Output the (X, Y) coordinate of the center of the cell containing the given text.  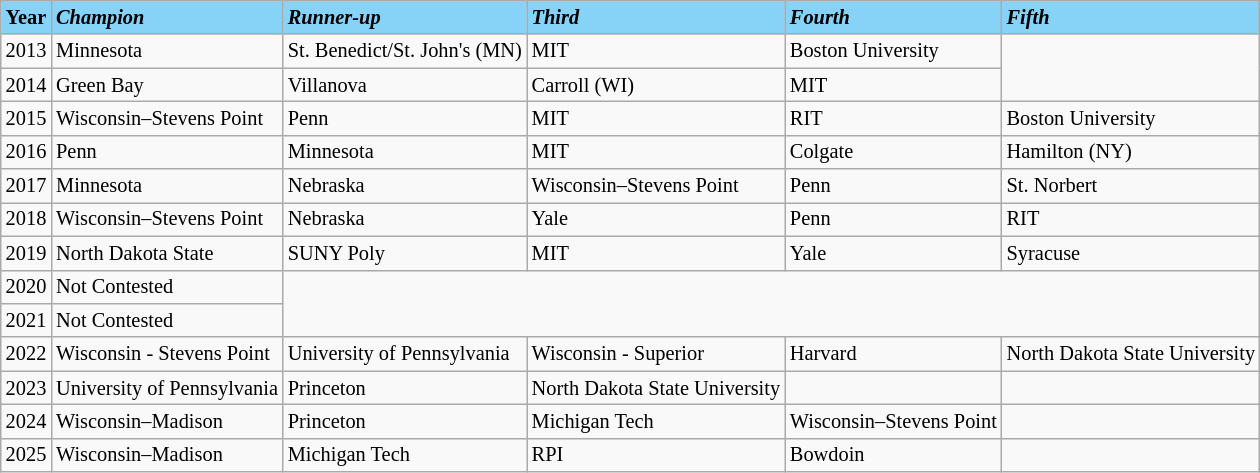
2019 (26, 253)
2013 (26, 51)
2017 (26, 186)
2021 (26, 320)
Green Bay (167, 85)
Wisconsin - Superior (656, 354)
RPI (656, 455)
Runner-up (405, 17)
2022 (26, 354)
Colgate (894, 152)
2016 (26, 152)
Syracuse (1131, 253)
Third (656, 17)
Carroll (WI) (656, 85)
2025 (26, 455)
Champion (167, 17)
2014 (26, 85)
2015 (26, 118)
St. Benedict/St. John's (MN) (405, 51)
Hamilton (NY) (1131, 152)
North Dakota State (167, 253)
2024 (26, 421)
Fifth (1131, 17)
Harvard (894, 354)
Year (26, 17)
2020 (26, 287)
Fourth (894, 17)
SUNY Poly (405, 253)
St. Norbert (1131, 186)
Villanova (405, 85)
2023 (26, 388)
2018 (26, 219)
Bowdoin (894, 455)
Wisconsin - Stevens Point (167, 354)
